From the cell containing the given text, extract its center point as (x, y) coordinate. 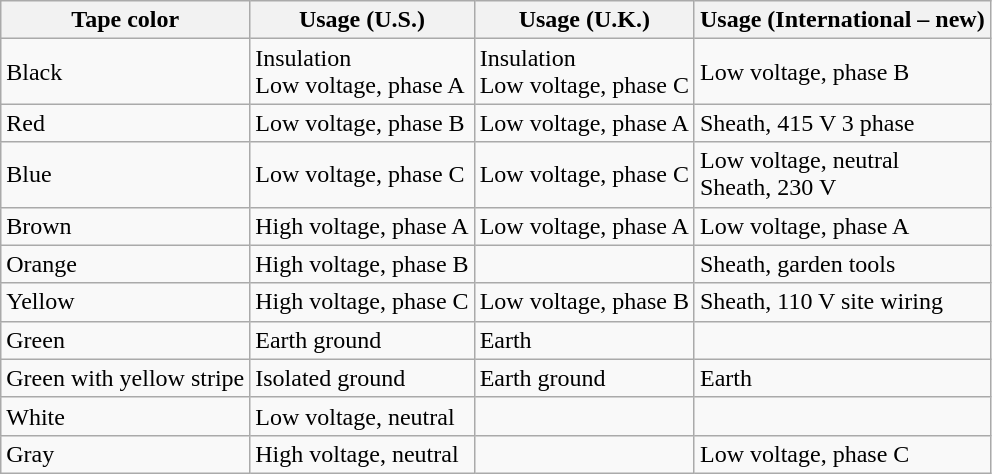
Low voltage, neutralSheath, 230 V (842, 174)
Black (126, 72)
Usage (International – new) (842, 20)
Green with yellow stripe (126, 378)
Usage (U.S.) (362, 20)
Gray (126, 454)
Sheath, 110 V site wiring (842, 302)
White (126, 416)
High voltage, neutral (362, 454)
Tape color (126, 20)
Sheath, garden tools (842, 264)
Yellow (126, 302)
Insulation Low voltage, phase C (584, 72)
Low voltage, neutral (362, 416)
Green (126, 340)
High voltage, phase A (362, 226)
High voltage, phase B (362, 264)
InsulationLow voltage, phase A (362, 72)
Usage (U.K.) (584, 20)
Brown (126, 226)
High voltage, phase C (362, 302)
Orange (126, 264)
Blue (126, 174)
Red (126, 123)
Isolated ground (362, 378)
Sheath, 415 V 3 phase (842, 123)
